Determine the [x, y] coordinate at the center of the cell enclosing the given text.  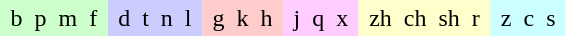
d t n l [155, 18]
g k h [242, 18]
zh ch sh r [425, 18]
j q x [321, 18]
b p m f [54, 18]
z c s [528, 18]
